Locate the cell with the specified text and output its (X, Y) center coordinate. 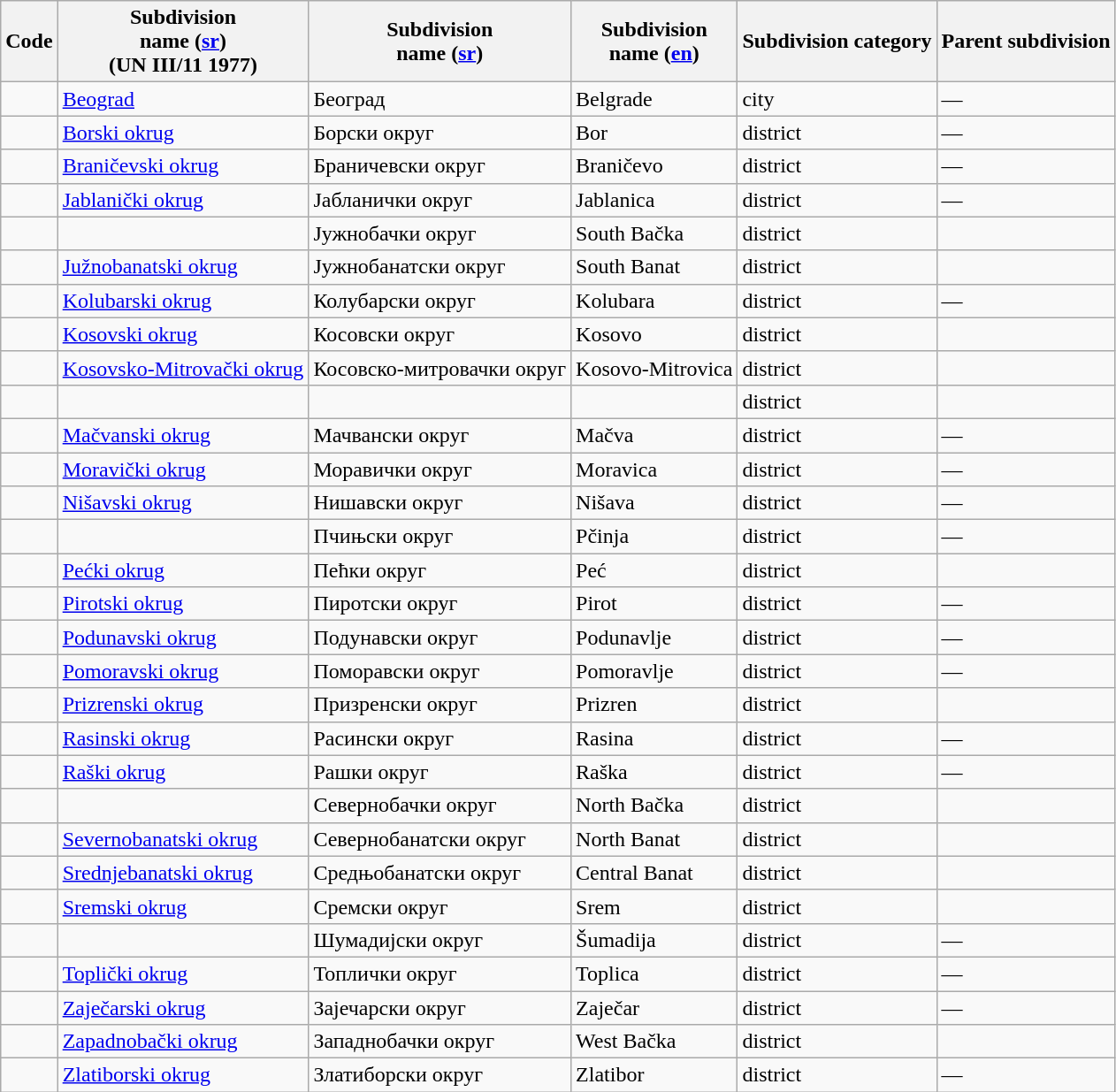
Sremski okrug (183, 906)
Призренски округ (440, 705)
Moravički okrug (183, 470)
Rasina (654, 738)
South Banat (654, 267)
Моравички округ (440, 470)
Pomoravski okrug (183, 671)
West Bačka (654, 1042)
South Bačka (654, 233)
Mačvanski okrug (183, 435)
Јабланички округ (440, 200)
Jablanički okrug (183, 200)
Косовски округ (440, 334)
Severnobanatski okrug (183, 839)
Zlatibor (654, 1075)
Borski okrug (183, 133)
Расински округ (440, 738)
Šumadija (654, 940)
Pomoravlje (654, 671)
Рашки округ (440, 772)
Kosovo (654, 334)
North Bačka (654, 806)
Raška (654, 772)
Podunavski okrug (183, 638)
Toplica (654, 974)
Шумадијски округ (440, 940)
Подунавски округ (440, 638)
Колубарски округ (440, 301)
Prizren (654, 705)
Toplički okrug (183, 974)
Subdivisionname (sr)(UN III/11 1977) (183, 42)
Zlatiborski okrug (183, 1075)
Златиборски округ (440, 1075)
Kolubara (654, 301)
Београд (440, 99)
Rasinski okrug (183, 738)
Code (29, 42)
Kosovski okrug (183, 334)
Западнобачки округ (440, 1042)
Pirotski okrug (183, 604)
Јужнобанатски округ (440, 267)
Moravica (654, 470)
Pčinja (654, 537)
Севернобанатски округ (440, 839)
Jablanica (654, 200)
Podunavlje (654, 638)
Južnobanatski okrug (183, 267)
Јужнобачки округ (440, 233)
Bor (654, 133)
Zaječar (654, 1007)
Srem (654, 906)
Nišavski okrug (183, 503)
Zaječarski okrug (183, 1007)
Braničevski okrug (183, 166)
Prizrenski okrug (183, 705)
Kolubarski okrug (183, 301)
Средњобанатски округ (440, 873)
Зајечарски округ (440, 1007)
Поморавски округ (440, 671)
Нишавски округ (440, 503)
Central Banat (654, 873)
Пећки округ (440, 570)
Mačva (654, 435)
city (837, 99)
Косовско-митровачки округ (440, 368)
Pirot (654, 604)
Zapadnobački okrug (183, 1042)
Браничевски округ (440, 166)
Srednjebanatski okrug (183, 873)
Subdivisionname (sr) (440, 42)
Борски округ (440, 133)
Subdivision category (837, 42)
Beograd (183, 99)
Мачвански округ (440, 435)
Braničevo (654, 166)
Пиротски oкруг (440, 604)
Топлички округ (440, 974)
Nišava (654, 503)
Пчињски округ (440, 537)
Subdivisionname (en) (654, 42)
Parent subdivision (1026, 42)
Севернобачки округ (440, 806)
Сремски округ (440, 906)
Raški okrug (183, 772)
Kosovsko-Mitrovački okrug (183, 368)
Belgrade (654, 99)
North Banat (654, 839)
Peć (654, 570)
Pećki okrug (183, 570)
Kosovo-Mitrovica (654, 368)
